Output the (x, y) coordinate of the center of the cell containing the given text.  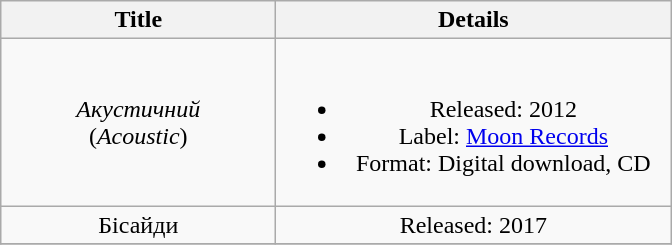
Details (474, 20)
Title (138, 20)
Released: 2017 (474, 225)
Released: 2012Label: Moon RecordsFormat: Digital download, CD (474, 122)
Бісайди (138, 225)
Акустичний(Acoustic) (138, 122)
